Scan for the cell matching the given text and deliver its (X, Y) coordinate at center. 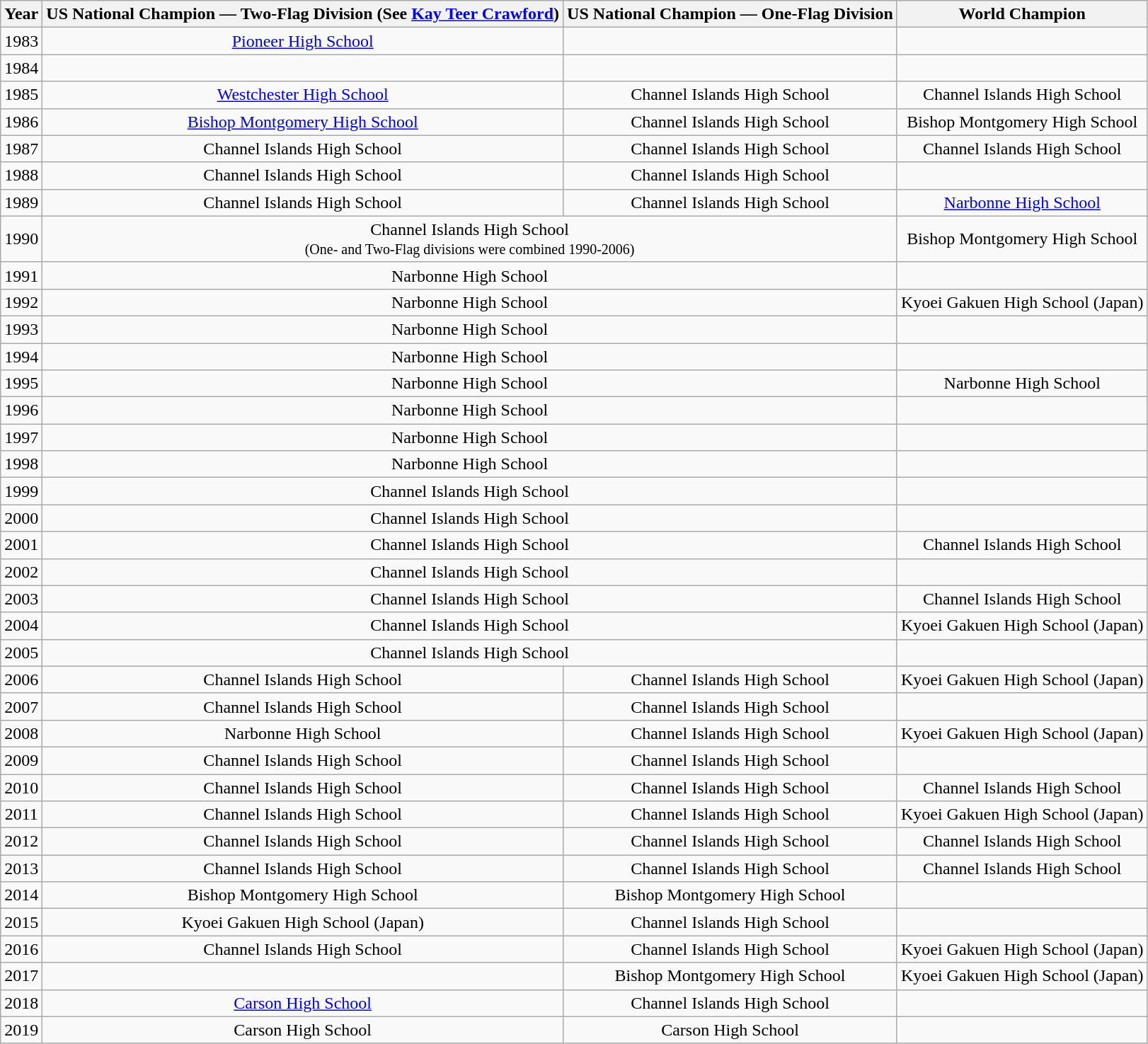
2015 (21, 922)
2003 (21, 599)
1984 (21, 68)
2016 (21, 949)
2012 (21, 842)
1985 (21, 95)
1989 (21, 202)
1991 (21, 275)
1994 (21, 356)
1995 (21, 384)
US National Champion — One-Flag Division (730, 14)
2002 (21, 572)
2009 (21, 760)
2001 (21, 545)
2011 (21, 815)
2013 (21, 868)
1990 (21, 239)
2017 (21, 976)
2018 (21, 1003)
2010 (21, 788)
2005 (21, 653)
1988 (21, 176)
2008 (21, 733)
2000 (21, 518)
2007 (21, 706)
Channel Islands High School(One- and Two-Flag divisions were combined 1990-2006) (470, 239)
1997 (21, 437)
1998 (21, 464)
2019 (21, 1030)
US National Champion — Two-Flag Division (See Kay Teer Crawford) (303, 14)
Year (21, 14)
1993 (21, 329)
Westchester High School (303, 95)
1999 (21, 491)
1986 (21, 122)
2006 (21, 679)
1983 (21, 41)
2004 (21, 626)
2014 (21, 895)
Pioneer High School (303, 41)
1987 (21, 149)
World Champion (1022, 14)
1992 (21, 302)
1996 (21, 411)
